Identify which cell holds the provided text, then report its [X, Y] central coordinate. 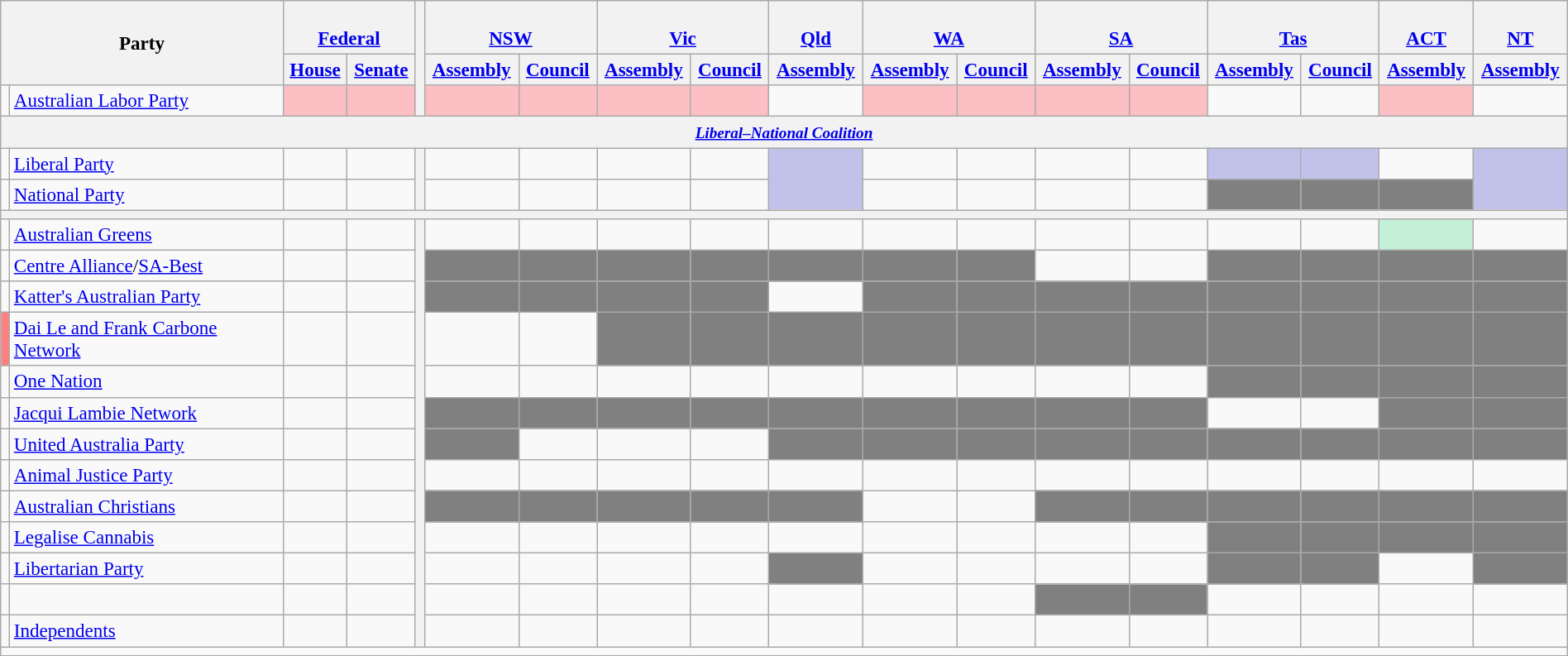
National Party [146, 195]
Tas [1293, 28]
Vic [683, 28]
Liberal–National Coalition [784, 132]
Australian Greens [146, 235]
One Nation [146, 382]
Australian Labor Party [146, 101]
Dai Le and Frank Carbone Network [146, 339]
ACT [1427, 28]
Senate [381, 70]
WA [949, 28]
Katter's Australian Party [146, 297]
NT [1520, 28]
Legalise Cannabis [146, 538]
Independents [146, 631]
Liberal Party [146, 164]
Party [142, 43]
Centre Alliance/SA-Best [146, 266]
NSW [510, 28]
SA [1121, 28]
Jacqui Lambie Network [146, 413]
Federal [349, 28]
House [315, 70]
Animal Justice Party [146, 476]
United Australia Party [146, 444]
Australian Christians [146, 506]
Qld [816, 28]
Libertarian Party [146, 569]
